Locate the cell with the specified text and output its (x, y) center coordinate. 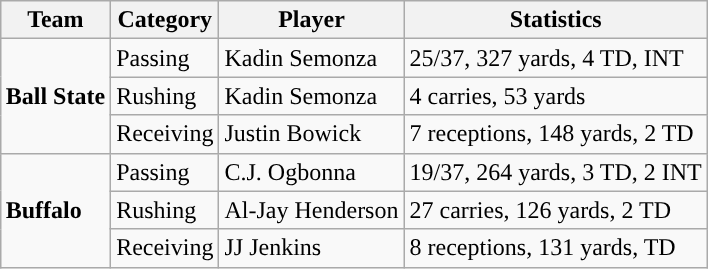
Player (312, 20)
Statistics (556, 20)
4 carries, 53 yards (556, 96)
Buffalo (55, 210)
JJ Jenkins (312, 248)
7 receptions, 148 yards, 2 TD (556, 134)
C.J. Ogbonna (312, 172)
Al-Jay Henderson (312, 210)
Category (165, 20)
8 receptions, 131 yards, TD (556, 248)
Ball State (55, 96)
Team (55, 20)
19/37, 264 yards, 3 TD, 2 INT (556, 172)
Justin Bowick (312, 134)
25/37, 327 yards, 4 TD, INT (556, 58)
27 carries, 126 yards, 2 TD (556, 210)
